Provide the (x, y) coordinate of the cell's center where the given text is located.  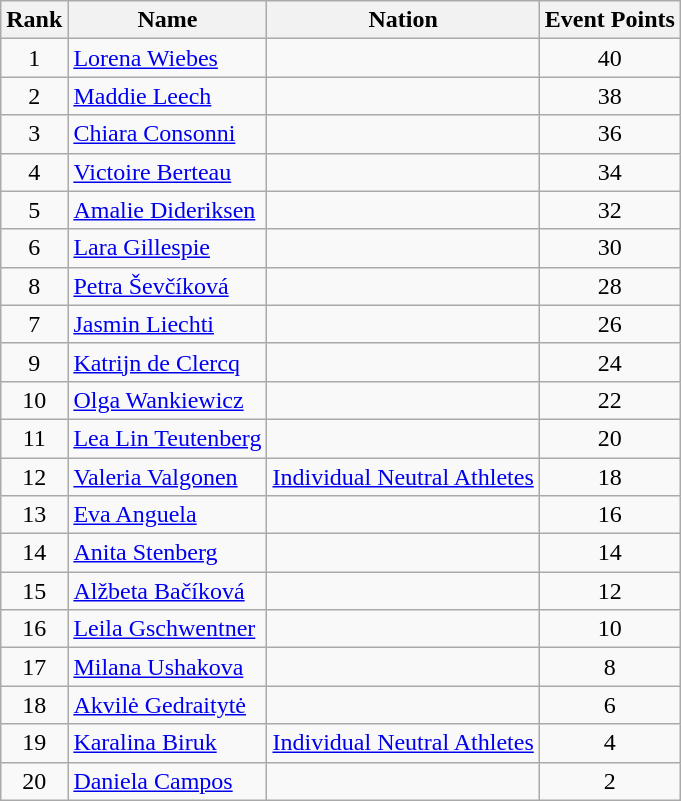
Chiara Consonni (168, 134)
34 (610, 172)
30 (610, 248)
Lea Lin Teutenberg (168, 438)
Anita Stenberg (168, 553)
22 (610, 400)
11 (34, 438)
Maddie Leech (168, 96)
Akvilė Gedraitytė (168, 705)
Name (168, 20)
7 (34, 324)
Lorena Wiebes (168, 58)
Olga Wankiewicz (168, 400)
Rank (34, 20)
Amalie Dideriksen (168, 210)
Victoire Berteau (168, 172)
Petra Ševčíková (168, 286)
Jasmin Liechti (168, 324)
Leila Gschwentner (168, 629)
5 (34, 210)
Karalina Biruk (168, 743)
Valeria Valgonen (168, 477)
9 (34, 362)
38 (610, 96)
13 (34, 515)
17 (34, 667)
32 (610, 210)
Nation (403, 20)
28 (610, 286)
Lara Gillespie (168, 248)
19 (34, 743)
15 (34, 591)
40 (610, 58)
Eva Anguela (168, 515)
24 (610, 362)
26 (610, 324)
36 (610, 134)
Milana Ushakova (168, 667)
Katrijn de Clercq (168, 362)
Alžbeta Bačíková (168, 591)
1 (34, 58)
3 (34, 134)
Daniela Campos (168, 781)
Event Points (610, 20)
